Capture the cell that displays the provided text and extract its (X, Y) central coordinate. 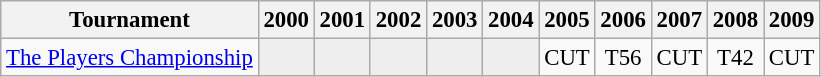
2003 (455, 20)
2005 (567, 20)
2007 (679, 20)
2006 (623, 20)
2002 (398, 20)
2001 (342, 20)
T56 (623, 58)
2008 (735, 20)
2009 (792, 20)
The Players Championship (130, 58)
2000 (286, 20)
Tournament (130, 20)
T42 (735, 58)
2004 (511, 20)
